Provide the [X, Y] coordinate of the cell's center where the given text is located.  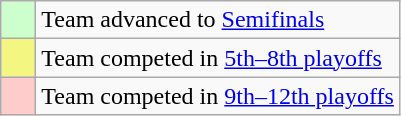
Team competed in 9th–12th playoffs [218, 96]
Team advanced to Semifinals [218, 20]
Team competed in 5th–8th playoffs [218, 58]
